Provide the [x, y] coordinate of the cell's center where the given text is located.  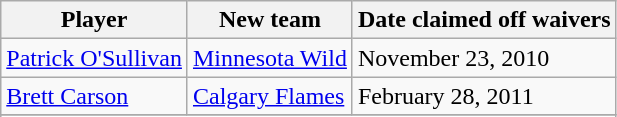
Minnesota Wild [270, 58]
Player [94, 20]
February 28, 2011 [484, 96]
Patrick O'Sullivan [94, 58]
New team [270, 20]
Calgary Flames [270, 96]
Date claimed off waivers [484, 20]
Brett Carson [94, 96]
November 23, 2010 [484, 58]
